For the text-containing cell, return its midpoint in [x, y] coordinate format. 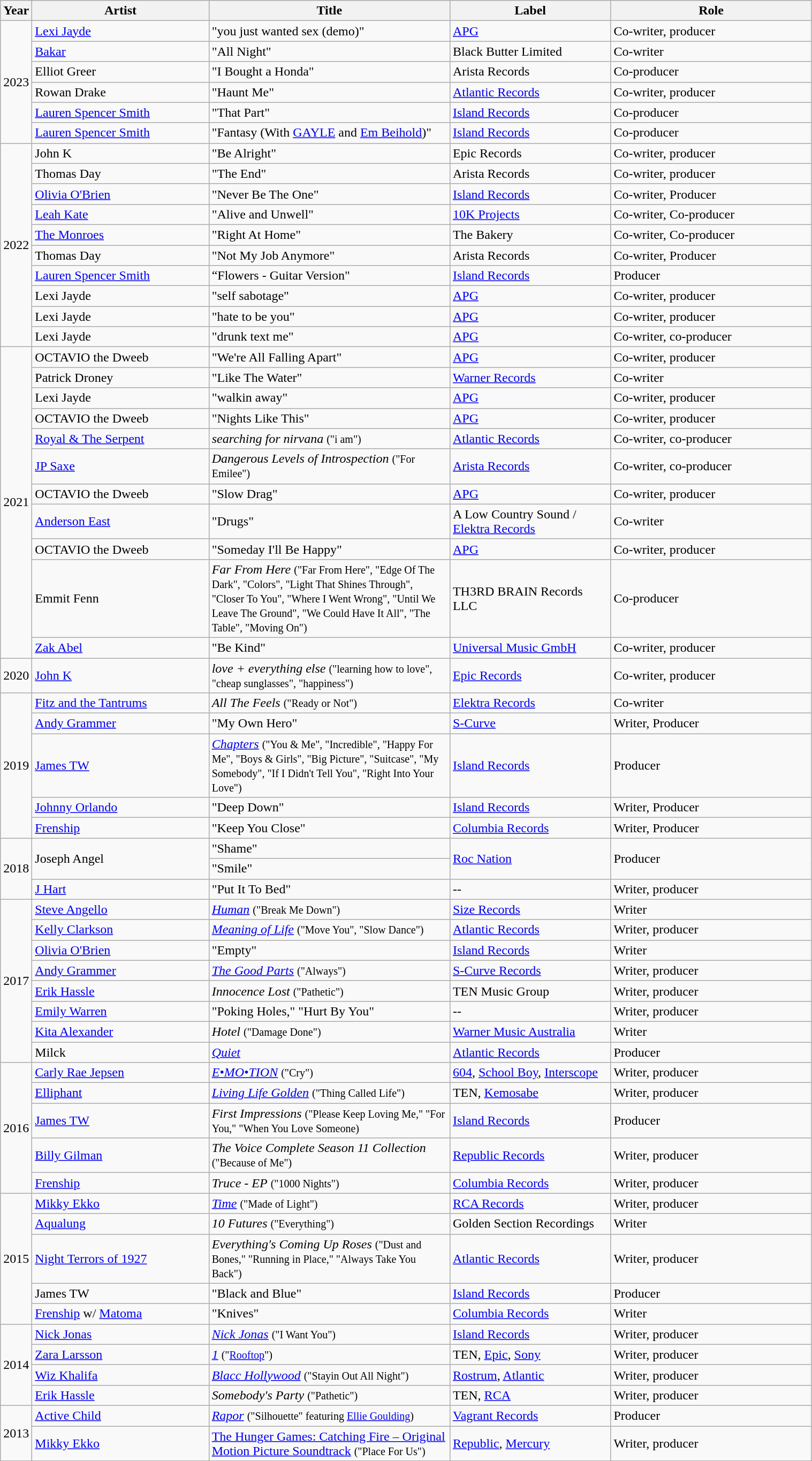
Joseph Angel [120, 858]
Emmit Fenn [120, 598]
604, School Boy, Interscope [530, 1073]
Black Butter Limited [530, 51]
TEN, Epic, Sony [530, 1354]
"Slow Drag" [329, 494]
Rowan Drake [120, 92]
Leah Kate [120, 214]
"That Part" [329, 112]
"Poking Holes," "Hurt By You" [329, 1011]
Universal Music GmbH [530, 647]
"Nights Like This" [329, 418]
"self sabotage" [329, 296]
"Empty" [329, 950]
Johnny Orlando [120, 808]
"hate to be you" [329, 317]
2023 [16, 82]
Patrick Droney [120, 378]
Meaning of Life ("Move You", "Slow Dance") [329, 930]
"Smile" [329, 869]
2021 [16, 502]
JP Saxe [120, 466]
The Monroes [120, 235]
"drunk text me" [329, 337]
Blacc Hollywood ("Stayin Out All Night") [329, 1375]
Fitz and the Tantrums [120, 703]
"you just wanted sex (demo)" [329, 31]
10K Projects [530, 214]
"The End" [329, 174]
2017 [16, 981]
Human ("Break Me Down") [329, 909]
E•MO•TION ("Cry") [329, 1073]
"Right At Home" [329, 235]
Somebody's Party ("Pathetic") [329, 1395]
love + everything else ("learning how to love", "cheap sunglasses", "happiness") [329, 675]
"Alive and Unwell" [329, 214]
"Haunt Me" [329, 92]
Living Life Golden ("Thing Called Life") [329, 1093]
Elliot Greer [120, 72]
"Like The Water" [329, 378]
Nick Jonas ("I Want You") [329, 1334]
"Keep You Close" [329, 828]
Active Child [120, 1415]
10 Futures ("Everything") [329, 1224]
Nick Jonas [120, 1334]
Label [530, 11]
Role [711, 11]
TEN Music Group [530, 991]
Roc Nation [530, 858]
First Impressions ("Please Keep Loving Me," "For You," "When You Love Someone) [329, 1120]
"Fantasy (With GAYLE and Em Beihold)" [329, 133]
Wiz Khalifa [120, 1375]
Kita Alexander [120, 1031]
Royal & The Serpent [120, 439]
"Be Kind" [329, 647]
Dangerous Levels of Introspection ("For Emilee") [329, 466]
"Never Be The One" [329, 194]
"Black and Blue" [329, 1293]
"Put It To Bed" [329, 889]
The Good Parts ("Always") [329, 970]
All The Feels ("Ready or Not") [329, 703]
Title [329, 11]
TEN, RCA [530, 1395]
Size Records [530, 909]
Hotel ("Damage Done") [329, 1031]
Year [16, 11]
"Someday I'll Be Happy" [329, 549]
Rapor ("Silhouette" featuring Ellie Goulding) [329, 1415]
Aqualung [120, 1224]
2013 [16, 1433]
"Not My Job Anymore" [329, 255]
Milck [120, 1052]
TEN, Kemosabe [530, 1093]
Carly Rae Jepsen [120, 1073]
S-Curve [530, 724]
Elektra Records [530, 703]
Innocence Lost ("Pathetic") [329, 991]
Warner Music Australia [530, 1031]
Anderson East [120, 522]
"Be Alright" [329, 153]
J Hart [120, 889]
"All Night" [329, 51]
Steve Angello [120, 909]
Golden Section Recordings [530, 1224]
Truce - EP ("1000 Nights") [329, 1183]
"I Bought a Honda" [329, 72]
2014 [16, 1365]
searching for nirvana ("i am") [329, 439]
2019 [16, 766]
A Low Country Sound / Elektra Records [530, 522]
The Hunger Games: Catching Fire – Original Motion Picture Soundtrack ("Place For Us") [329, 1443]
Artist [120, 11]
Republic Records [530, 1156]
2016 [16, 1128]
S-Curve Records [530, 970]
RCA Records [530, 1203]
2018 [16, 869]
Zak Abel [120, 647]
Billy Gilman [120, 1156]
Warner Records [530, 378]
Zara Larsson [120, 1354]
TH3RD BRAIN Records LLC [530, 598]
Night Terrors of 1927 [120, 1259]
"Shame" [329, 848]
"Drugs" [329, 522]
2022 [16, 245]
2020 [16, 675]
Emily Warren [120, 1011]
Time ("Made of Light") [329, 1203]
Vagrant Records [530, 1415]
2015 [16, 1259]
Everything's Coming Up Roses ("Dust and Bones," "Running in Place," "Always Take You Back") [329, 1259]
Frenship w/ Matoma [120, 1314]
"walkin away" [329, 398]
1 ("Rooftop") [329, 1354]
Bakar [120, 51]
Quiet [329, 1052]
Rostrum, Atlantic [530, 1375]
The Voice Complete Season 11 Collection ("Because of Me") [329, 1156]
"We're All Falling Apart" [329, 357]
"My Own Hero" [329, 724]
Kelly Clarkson [120, 930]
The Bakery [530, 235]
"Knives" [329, 1314]
“Flowers - Guitar Version" [329, 276]
Elliphant [120, 1093]
"Deep Down" [329, 808]
Republic, Mercury [530, 1443]
